Detect which cell encompasses the target text, then output its (X, Y) center coordinate. 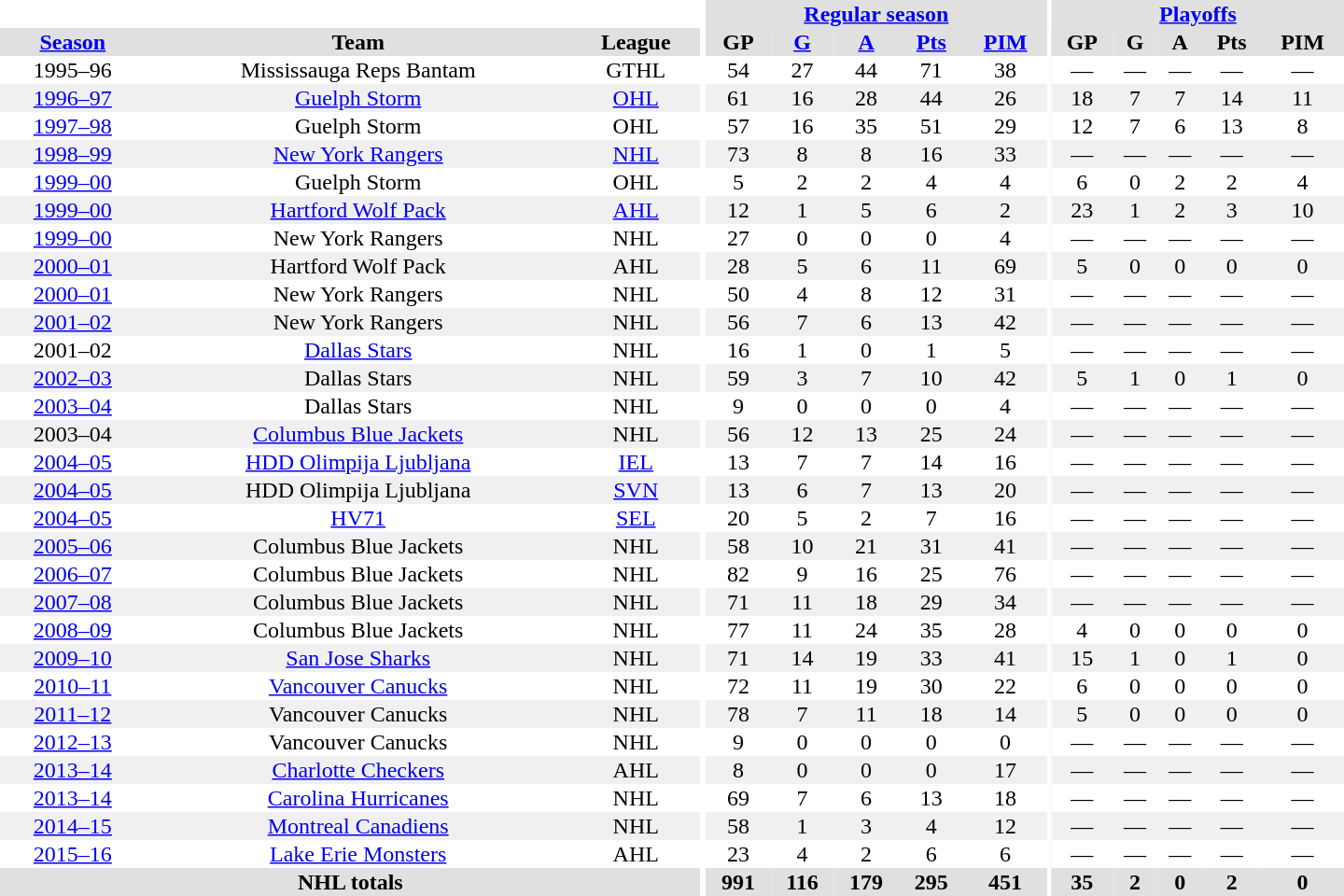
2015–16 (73, 854)
76 (1006, 574)
38 (1006, 70)
2012–13 (73, 742)
2010–11 (73, 686)
2005–06 (73, 546)
22 (1006, 686)
2011–12 (73, 714)
21 (866, 546)
2007–08 (73, 602)
2008–09 (73, 630)
Team (358, 42)
HV71 (358, 518)
Mississauga Reps Bantam (358, 70)
San Jose Sharks (358, 658)
50 (738, 294)
Lake Erie Monsters (358, 854)
51 (931, 126)
Carolina Hurricanes (358, 798)
2006–07 (73, 574)
1997–98 (73, 126)
26 (1006, 98)
15 (1083, 658)
SVN (637, 490)
IEL (637, 462)
17 (1006, 770)
Regular season (875, 14)
451 (1006, 882)
30 (931, 686)
1995–96 (73, 70)
991 (738, 882)
2009–10 (73, 658)
61 (738, 98)
295 (931, 882)
GTHL (637, 70)
NHL totals (351, 882)
2002–03 (73, 378)
73 (738, 154)
54 (738, 70)
1996–97 (73, 98)
78 (738, 714)
59 (738, 378)
Playoffs (1198, 14)
179 (866, 882)
72 (738, 686)
34 (1006, 602)
SEL (637, 518)
2014–15 (73, 826)
57 (738, 126)
Montreal Canadiens (358, 826)
1998–99 (73, 154)
Season (73, 42)
77 (738, 630)
League (637, 42)
116 (803, 882)
82 (738, 574)
Charlotte Checkers (358, 770)
